Output the [x, y] coordinate of the center of the cell containing the given text.  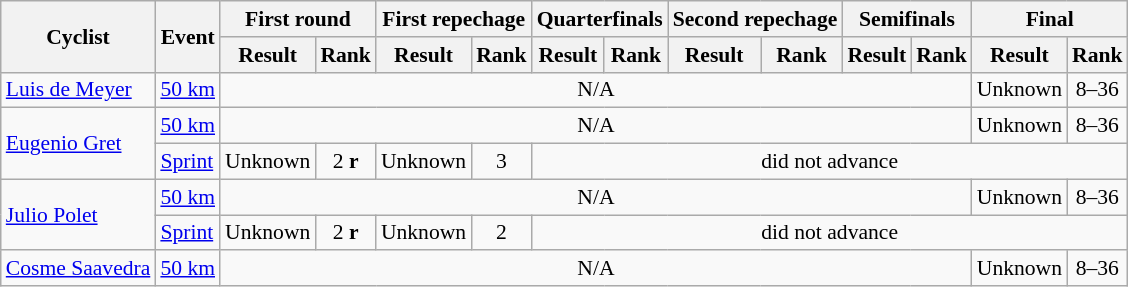
First round [298, 19]
Cosme Saavedra [78, 269]
Luis de Meyer [78, 90]
First repechage [454, 19]
Eugenio Gret [78, 144]
Event [188, 36]
Final [1050, 19]
Cyclist [78, 36]
Quarterfinals [600, 19]
Semifinals [906, 19]
Julio Polet [78, 214]
3 [502, 162]
2 [502, 233]
Second repechage [756, 19]
